Search for the cell housing the specified text and yield its [X, Y] center coordinate. 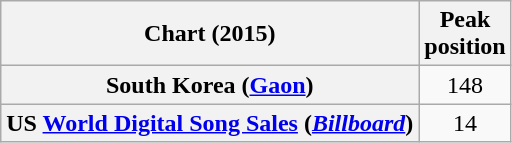
US World Digital Song Sales (Billboard) [210, 123]
148 [465, 85]
South Korea (Gaon) [210, 85]
14 [465, 123]
Chart (2015) [210, 34]
Peakposition [465, 34]
